From the cell containing the given text, extract its center point as (x, y) coordinate. 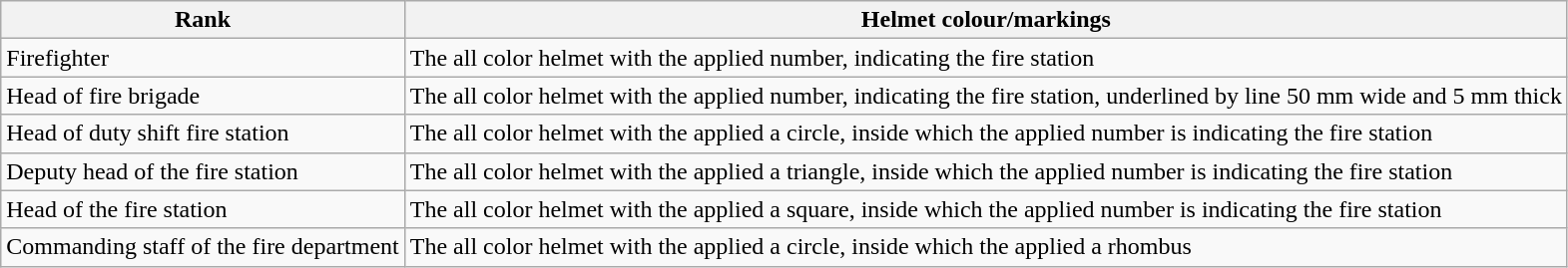
The all color helmet with the applied number, indicating the fire station (986, 58)
Head of fire brigade (204, 96)
Rank (204, 20)
Commanding staff of the fire department (204, 247)
The all color helmet with the applied a triangle, inside which the applied number is indicating the fire station (986, 171)
Helmet colour/markings (986, 20)
The all color helmet with the applied number, indicating the fire station, underlined by line 50 mm wide and 5 mm thick (986, 96)
Head of duty shift fire station (204, 134)
The all color helmet with the applied a square, inside which the applied number is indicating the fire station (986, 209)
The all color helmet with the applied a circle, inside which the applied number is indicating the fire station (986, 134)
Deputy head of the fire station (204, 171)
Head of the fire station (204, 209)
The all color helmet with the applied a circle, inside which the applied a rhombus (986, 247)
Firefighter (204, 58)
